Identify which cell holds the provided text, then report its (X, Y) central coordinate. 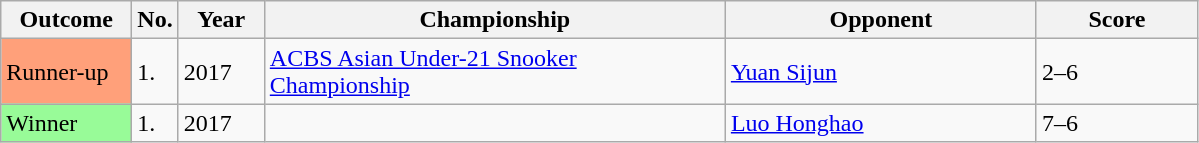
Outcome (66, 20)
Luo Honghao (880, 123)
No. (155, 20)
Winner (66, 123)
ACBS Asian Under-21 Snooker Championship (494, 72)
Yuan Sijun (880, 72)
2–6 (1116, 72)
Year (221, 20)
Championship (494, 20)
Opponent (880, 20)
Runner-up (66, 72)
7–6 (1116, 123)
Score (1116, 20)
